Return [x, y] of the center of cell containing provided text 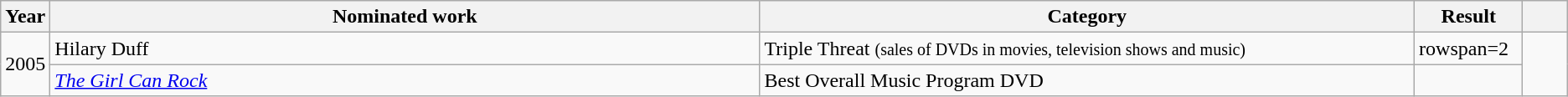
rowspan=2 [1469, 48]
2005 [25, 64]
Result [1469, 17]
Category [1087, 17]
Triple Threat (sales of DVDs in movies, television shows and music) [1087, 48]
Hilary Duff [405, 48]
The Girl Can Rock [405, 80]
Year [25, 17]
Nominated work [405, 17]
Best Overall Music Program DVD [1087, 80]
